Find where the given text appears and provide that cell's center as [X, Y] coordinate. 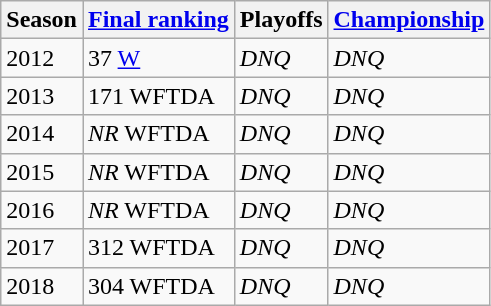
2013 [42, 96]
171 WFTDA [158, 96]
Championship [409, 20]
304 WFTDA [158, 286]
2014 [42, 134]
Playoffs [281, 20]
Final ranking [158, 20]
2016 [42, 210]
2015 [42, 172]
Season [42, 20]
2017 [42, 248]
2018 [42, 286]
37 W [158, 58]
2012 [42, 58]
312 WFTDA [158, 248]
